Capture the cell that displays the provided text and extract its (X, Y) central coordinate. 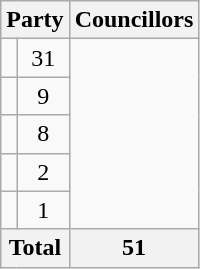
Party (35, 20)
31 (43, 58)
51 (134, 248)
Councillors (134, 20)
Total (35, 248)
9 (43, 96)
1 (43, 210)
2 (43, 172)
8 (43, 134)
